Scan for the cell matching the given text and deliver its (x, y) coordinate at center. 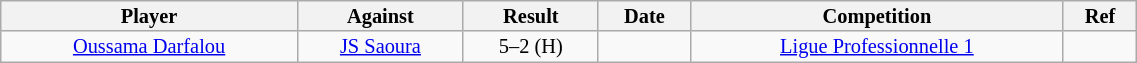
Against (380, 16)
5–2 (H) (530, 46)
Ref (1100, 16)
Date (644, 16)
JS Saoura (380, 46)
Ligue Professionnelle 1 (877, 46)
Player (150, 16)
Oussama Darfalou (150, 46)
Result (530, 16)
Competition (877, 16)
